Determine the [x, y] coordinate at the center of the cell enclosing the given text.  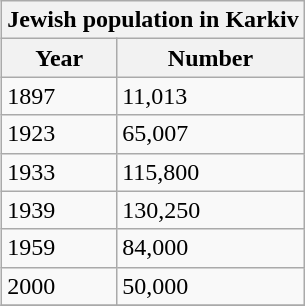
115,800 [211, 172]
2000 [60, 286]
84,000 [211, 248]
1897 [60, 96]
1959 [60, 248]
1939 [60, 210]
130,250 [211, 210]
65,007 [211, 134]
1923 [60, 134]
1933 [60, 172]
50,000 [211, 286]
Number [211, 58]
Year [60, 58]
11,013 [211, 96]
Jewish population in Karkiv [153, 20]
